Search for the cell housing the specified text and yield its [X, Y] center coordinate. 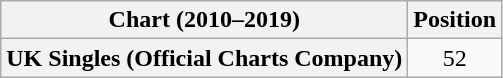
Chart (2010–2019) [204, 20]
UK Singles (Official Charts Company) [204, 58]
52 [455, 58]
Position [455, 20]
